Return the [X, Y] coordinate for the center point of the cell that contains the specified text.  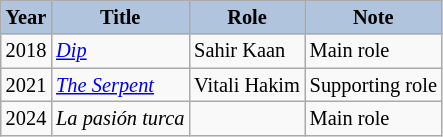
Dip [120, 51]
2021 [26, 85]
Sahir Kaan [246, 51]
La pasión turca [120, 118]
Title [120, 17]
Role [246, 17]
Note [374, 17]
Vitali Hakim [246, 85]
The Serpent [120, 85]
2018 [26, 51]
Supporting role [374, 85]
2024 [26, 118]
Year [26, 17]
